Find where the given text appears and provide that cell's center as (x, y) coordinate. 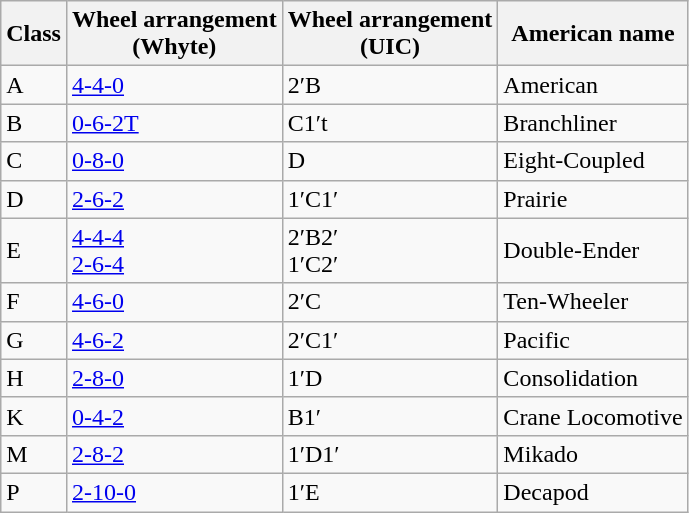
4-6-0 (174, 302)
0-4-2 (174, 416)
Double-Ender (593, 250)
Decapod (593, 492)
1′E (390, 492)
C (34, 161)
Wheel arrangement(UIC) (390, 34)
Crane Locomotive (593, 416)
Prairie (593, 199)
C1′t (390, 123)
2′C1′ (390, 340)
P (34, 492)
Wheel arrangement(Whyte) (174, 34)
H (34, 378)
American (593, 85)
2-8-2 (174, 454)
American name (593, 34)
0-6-2T (174, 123)
2′B2′1′C2′ (390, 250)
1′C1′ (390, 199)
Mikado (593, 454)
Eight-Coupled (593, 161)
B (34, 123)
1′D (390, 378)
E (34, 250)
2-10-0 (174, 492)
4-4-0 (174, 85)
2′C (390, 302)
Branchliner (593, 123)
Ten-Wheeler (593, 302)
2′B (390, 85)
M (34, 454)
4-4-42-6-4 (174, 250)
1′D1′ (390, 454)
4-6-2 (174, 340)
Pacific (593, 340)
B1′ (390, 416)
Class (34, 34)
2-6-2 (174, 199)
F (34, 302)
G (34, 340)
A (34, 85)
2-8-0 (174, 378)
Consolidation (593, 378)
K (34, 416)
0-8-0 (174, 161)
